Output the (x, y) coordinate of the center of the cell containing the given text.  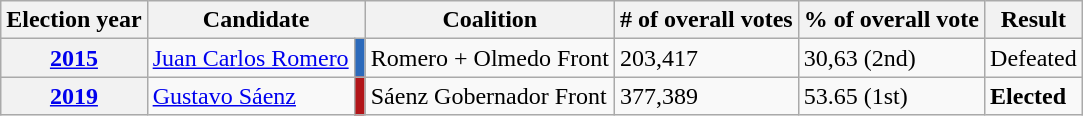
% of overall vote (891, 20)
Candidate (256, 20)
377,389 (706, 96)
2015 (74, 58)
Romero + Olmedo Front (490, 58)
Elected (1034, 96)
2019 (74, 96)
Coalition (490, 20)
# of overall votes (706, 20)
Election year (74, 20)
Result (1034, 20)
Juan Carlos Romero (250, 58)
30,63 (2nd) (891, 58)
Gustavo Sáenz (250, 96)
Defeated (1034, 58)
53.65 (1st) (891, 96)
Sáenz Gobernador Front (490, 96)
203,417 (706, 58)
